Determine the [X, Y] coordinate at the center of the cell enclosing the given text.  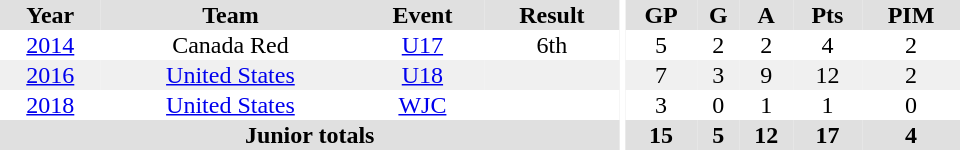
7 [661, 75]
2016 [50, 75]
Canada Red [231, 45]
9 [766, 75]
Junior totals [310, 135]
15 [661, 135]
A [766, 15]
17 [828, 135]
G [718, 15]
U17 [422, 45]
GP [661, 15]
2014 [50, 45]
Result [552, 15]
Year [50, 15]
Pts [828, 15]
U18 [422, 75]
2018 [50, 105]
PIM [911, 15]
6th [552, 45]
Event [422, 15]
WJC [422, 105]
Team [231, 15]
